Identify which cell holds the provided text, then report its [X, Y] central coordinate. 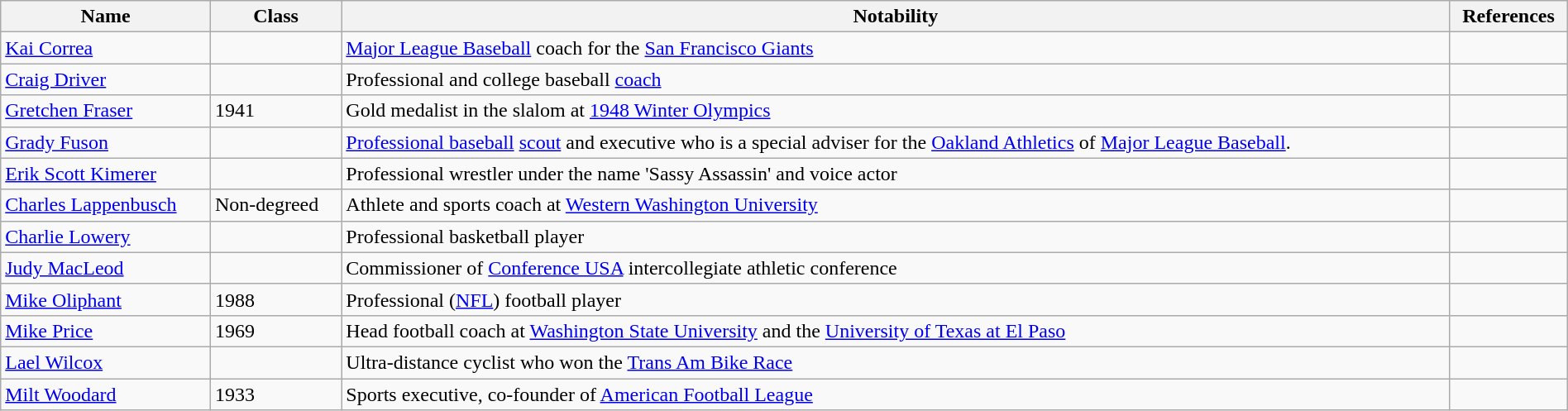
1933 [275, 394]
Professional basketball player [896, 237]
Mike Price [106, 331]
Erik Scott Kimerer [106, 174]
Milt Woodard [106, 394]
Judy MacLeod [106, 268]
1969 [275, 331]
Professional and college baseball coach [896, 79]
Charles Lappenbusch [106, 205]
Gold medalist in the slalom at 1948 Winter Olympics [896, 111]
Class [275, 17]
Ultra-distance cyclist who won the Trans Am Bike Race [896, 362]
1988 [275, 299]
Athlete and sports coach at Western Washington University [896, 205]
Professional (NFL) football player [896, 299]
Name [106, 17]
Lael Wilcox [106, 362]
Commissioner of Conference USA intercollegiate athletic conference [896, 268]
Craig Driver [106, 79]
1941 [275, 111]
Non-degreed [275, 205]
Kai Correa [106, 48]
Sports executive, co-founder of American Football League [896, 394]
Head football coach at Washington State University and the University of Texas at El Paso [896, 331]
Gretchen Fraser [106, 111]
Professional baseball scout and executive who is a special adviser for the Oakland Athletics of Major League Baseball. [896, 142]
References [1508, 17]
Major League Baseball coach for the San Francisco Giants [896, 48]
Charlie Lowery [106, 237]
Professional wrestler under the name 'Sassy Assassin' and voice actor [896, 174]
Notability [896, 17]
Mike Oliphant [106, 299]
Grady Fuson [106, 142]
